Determine the [X, Y] coordinate at the center of the cell enclosing the given text.  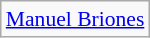
Manuel Briones [76, 19]
